Pinpoint the cell where the given text exists, returning its [X, Y] midpoint coordinate. 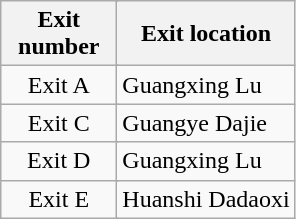
Exit A [59, 85]
Exit D [59, 161]
Exit E [59, 199]
Guangye Dajie [206, 123]
Exit location [206, 34]
Huanshi Dadaoxi [206, 199]
Exit number [59, 34]
Exit C [59, 123]
